Return the (X, Y) coordinate for the center point of the cell that contains the specified text.  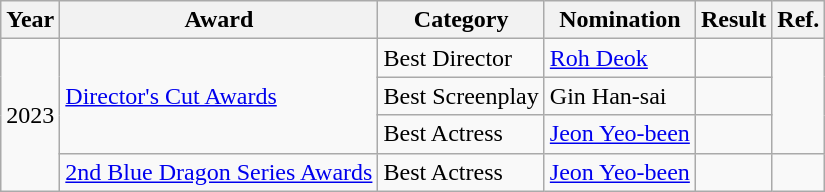
Award (219, 20)
2023 (30, 115)
Result (733, 20)
Best Director (461, 58)
Director's Cut Awards (219, 96)
Nomination (620, 20)
Gin Han-sai (620, 96)
Category (461, 20)
2nd Blue Dragon Series Awards (219, 172)
Best Screenplay (461, 96)
Ref. (798, 20)
Year (30, 20)
Roh Deok (620, 58)
